Find where the given text appears and provide that cell's center as [X, Y] coordinate. 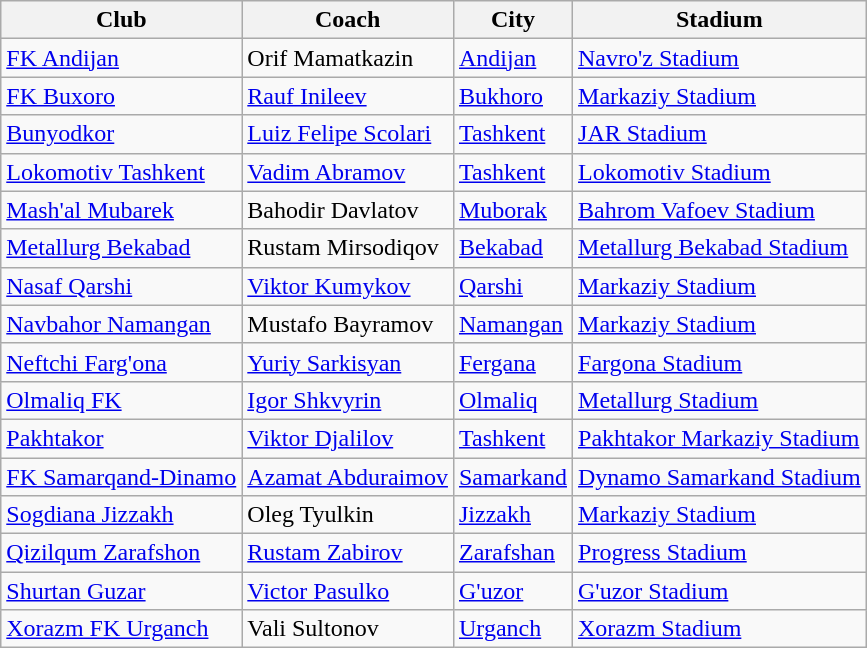
Qarshi [512, 286]
Mash'al Mubarek [122, 210]
Igor Shkvyrin [348, 400]
Olmaliq [512, 400]
Orif Mamatkazin [348, 58]
FK Buxoro [122, 96]
Yuriy Sarkisyan [348, 362]
Navbahor Namangan [122, 324]
FK Samarqand-Dinamo [122, 477]
Club [122, 20]
Qizilqum Zarafshon [122, 553]
Metallurg Bekabad [122, 248]
Dynamo Samarkand Stadium [720, 477]
Navro'z Stadium [720, 58]
G'uzor [512, 591]
Rustam Mirsodiqov [348, 248]
Fergana [512, 362]
Muborak [512, 210]
JAR Stadium [720, 134]
Pakhtakor Markaziy Stadium [720, 438]
FK Andijan [122, 58]
Bahrom Vafoev Stadium [720, 210]
Bukhoro [512, 96]
Andijan [512, 58]
Viktor Kumykov [348, 286]
Mustafo Bayramov [348, 324]
Pakhtakor [122, 438]
Neftchi Farg'ona [122, 362]
Bahodir Davlatov [348, 210]
Azamat Abduraimov [348, 477]
Shurtan Guzar [122, 591]
Lokomotiv Tashkent [122, 172]
Vadim Abramov [348, 172]
Namangan [512, 324]
Xorazm Stadium [720, 629]
Bunyodkor [122, 134]
Rauf Inileev [348, 96]
Luiz Felipe Scolari [348, 134]
Bekabad [512, 248]
Fargona Stadium [720, 362]
Xorazm FK Urganch [122, 629]
Viktor Djalilov [348, 438]
Metallurg Bekabad Stadium [720, 248]
Oleg Tyulkin [348, 515]
City [512, 20]
G'uzor Stadium [720, 591]
Lokomotiv Stadium [720, 172]
Metallurg Stadium [720, 400]
Vali Sultonov [348, 629]
Rustam Zabirov [348, 553]
Victor Pasulko [348, 591]
Progress Stadium [720, 553]
Zarafshan [512, 553]
Samarkand [512, 477]
Jizzakh [512, 515]
Sogdiana Jizzakh [122, 515]
Coach [348, 20]
Stadium [720, 20]
Urganch [512, 629]
Nasaf Qarshi [122, 286]
Olmaliq FK [122, 400]
